For the text-containing cell, return its midpoint in (X, Y) coordinate format. 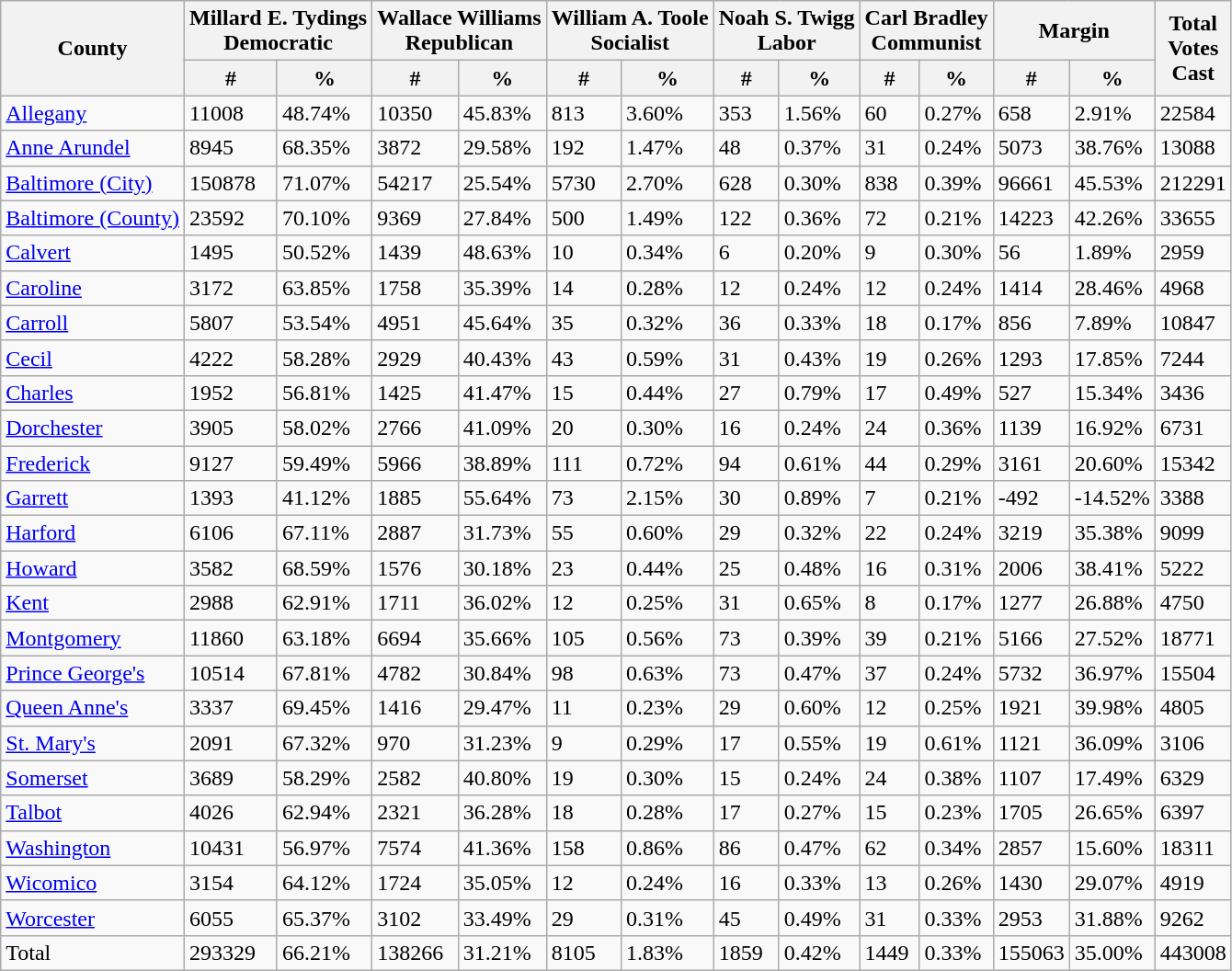
4968 (1193, 288)
35.66% (502, 638)
155063 (1032, 953)
Dorchester (93, 428)
0.38% (956, 778)
45.83% (502, 113)
0.72% (667, 463)
970 (416, 743)
212291 (1193, 183)
813 (583, 113)
2.91% (1112, 113)
45.64% (502, 323)
4951 (416, 323)
9262 (1193, 918)
65.37% (324, 918)
105 (583, 638)
9127 (230, 463)
44 (890, 463)
2321 (416, 813)
14 (583, 288)
2091 (230, 743)
62 (890, 848)
1139 (1032, 428)
443008 (1193, 953)
Wallace WilliamsRepublican (460, 31)
13 (890, 883)
41.12% (324, 498)
3337 (230, 708)
16.92% (1112, 428)
856 (1032, 323)
6694 (416, 638)
1711 (416, 603)
67.11% (324, 533)
50.52% (324, 253)
1885 (416, 498)
3905 (230, 428)
3.60% (667, 113)
35 (583, 323)
Montgomery (93, 638)
10431 (230, 848)
10350 (416, 113)
38.41% (1112, 568)
68.59% (324, 568)
150878 (230, 183)
2959 (1193, 253)
42.26% (1112, 218)
13088 (1193, 148)
96661 (1032, 183)
59.49% (324, 463)
2953 (1032, 918)
53.54% (324, 323)
23 (583, 568)
138266 (416, 953)
58.28% (324, 358)
0.20% (819, 253)
36.28% (502, 813)
0.79% (819, 393)
County (93, 48)
72 (890, 218)
31.21% (502, 953)
30 (747, 498)
St. Mary's (93, 743)
22584 (1193, 113)
1449 (890, 953)
6055 (230, 918)
3172 (230, 288)
1758 (416, 288)
4026 (230, 813)
8 (890, 603)
31.73% (502, 533)
23592 (230, 218)
Wicomico (93, 883)
11 (583, 708)
Carl BradleyCommunist (927, 31)
8945 (230, 148)
0.43% (819, 358)
0.55% (819, 743)
Talbot (93, 813)
Baltimore (County) (93, 218)
0.59% (667, 358)
0.48% (819, 568)
3154 (230, 883)
39.98% (1112, 708)
5730 (583, 183)
29.47% (502, 708)
192 (583, 148)
62.91% (324, 603)
Margin (1074, 31)
94 (747, 463)
1425 (416, 393)
70.10% (324, 218)
3436 (1193, 393)
0.56% (667, 638)
293329 (230, 953)
1107 (1032, 778)
Prince George's (93, 673)
2582 (416, 778)
20 (583, 428)
64.12% (324, 883)
1495 (230, 253)
25 (747, 568)
-14.52% (1112, 498)
54217 (416, 183)
43 (583, 358)
5966 (416, 463)
1277 (1032, 603)
2.70% (667, 183)
48 (747, 148)
353 (747, 113)
98 (583, 673)
5807 (230, 323)
67.32% (324, 743)
3388 (1193, 498)
111 (583, 463)
10514 (230, 673)
3689 (230, 778)
15504 (1193, 673)
22 (890, 533)
71.07% (324, 183)
2857 (1032, 848)
10 (583, 253)
10847 (1193, 323)
58.02% (324, 428)
4805 (1193, 708)
1.47% (667, 148)
66.21% (324, 953)
25.54% (502, 183)
Howard (93, 568)
Cecil (93, 358)
36 (747, 323)
838 (890, 183)
Somerset (93, 778)
TotalVotesCast (1193, 48)
7574 (416, 848)
5073 (1032, 148)
29.07% (1112, 883)
Garrett (93, 498)
3102 (416, 918)
0.37% (819, 148)
17.49% (1112, 778)
527 (1032, 393)
41.47% (502, 393)
Caroline (93, 288)
33.49% (502, 918)
68.35% (324, 148)
Carroll (93, 323)
35.05% (502, 883)
628 (747, 183)
56 (1032, 253)
658 (1032, 113)
35.39% (502, 288)
6 (747, 253)
4222 (230, 358)
7244 (1193, 358)
1293 (1032, 358)
15342 (1193, 463)
38.89% (502, 463)
1952 (230, 393)
1.56% (819, 113)
Millard E. TydingsDemocratic (278, 31)
26.88% (1112, 603)
1.83% (667, 953)
28.46% (1112, 288)
67.81% (324, 673)
56.81% (324, 393)
33655 (1193, 218)
1439 (416, 253)
3106 (1193, 743)
6731 (1193, 428)
60 (890, 113)
56.97% (324, 848)
31.23% (502, 743)
1921 (1032, 708)
2988 (230, 603)
1859 (747, 953)
27.52% (1112, 638)
1705 (1032, 813)
26.65% (1112, 813)
58.29% (324, 778)
Anne Arundel (93, 148)
4782 (416, 673)
Kent (93, 603)
6329 (1193, 778)
2006 (1032, 568)
20.60% (1112, 463)
69.45% (324, 708)
30.18% (502, 568)
45.53% (1112, 183)
1576 (416, 568)
1724 (416, 883)
17.85% (1112, 358)
1.49% (667, 218)
0.65% (819, 603)
1.89% (1112, 253)
36.09% (1112, 743)
38.76% (1112, 148)
15.34% (1112, 393)
40.43% (502, 358)
14223 (1032, 218)
5222 (1193, 568)
Total (93, 953)
158 (583, 848)
William A. TooleSocialist (630, 31)
15.60% (1112, 848)
41.36% (502, 848)
1414 (1032, 288)
-492 (1032, 498)
4919 (1193, 883)
1393 (230, 498)
3161 (1032, 463)
27 (747, 393)
Washington (93, 848)
5732 (1032, 673)
Calvert (93, 253)
7.89% (1112, 323)
6397 (1193, 813)
55 (583, 533)
18771 (1193, 638)
Frederick (93, 463)
0.89% (819, 498)
1430 (1032, 883)
11008 (230, 113)
35.38% (1112, 533)
0.42% (819, 953)
63.85% (324, 288)
48.74% (324, 113)
Worcester (93, 918)
500 (583, 218)
3582 (230, 568)
45 (747, 918)
1416 (416, 708)
27.84% (502, 218)
Allegany (93, 113)
2.15% (667, 498)
5166 (1032, 638)
9369 (416, 218)
18311 (1193, 848)
48.63% (502, 253)
Harford (93, 533)
0.63% (667, 673)
3872 (416, 148)
6106 (230, 533)
1121 (1032, 743)
29.58% (502, 148)
35.00% (1112, 953)
Queen Anne's (93, 708)
39 (890, 638)
2929 (416, 358)
11860 (230, 638)
Baltimore (City) (93, 183)
55.64% (502, 498)
0.86% (667, 848)
40.80% (502, 778)
8105 (583, 953)
7 (890, 498)
37 (890, 673)
31.88% (1112, 918)
86 (747, 848)
Charles (93, 393)
41.09% (502, 428)
2887 (416, 533)
30.84% (502, 673)
9099 (1193, 533)
4750 (1193, 603)
122 (747, 218)
Noah S. TwiggLabor (787, 31)
62.94% (324, 813)
2766 (416, 428)
3219 (1032, 533)
36.02% (502, 603)
36.97% (1112, 673)
63.18% (324, 638)
